Locate the cell with the specified text and output its (x, y) center coordinate. 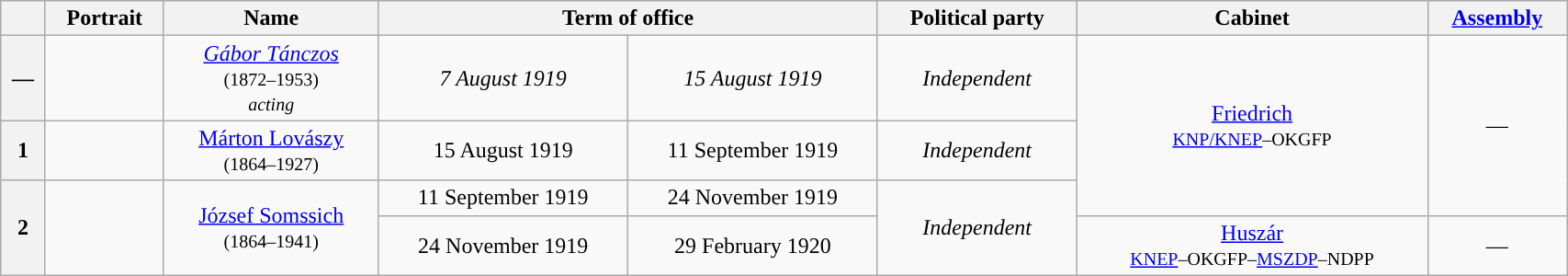
1 (23, 151)
Gábor Tánczos(1872–1953)acting (270, 78)
29 February 1920 (753, 245)
HuszárKNEP–OKGFP–MSZDP–NDPP (1252, 245)
József Somssich(1864–1941) (270, 228)
FriedrichKNP/KNEP–OKGFP (1252, 125)
Márton Lovászy(1864–1927) (270, 151)
Portrait (105, 18)
Political party (977, 18)
7 August 1919 (503, 78)
Term of office (628, 18)
Assembly (1497, 18)
Name (270, 18)
2 (23, 228)
Cabinet (1252, 18)
